Determine the (x, y) coordinate at the center of the cell enclosing the given text.  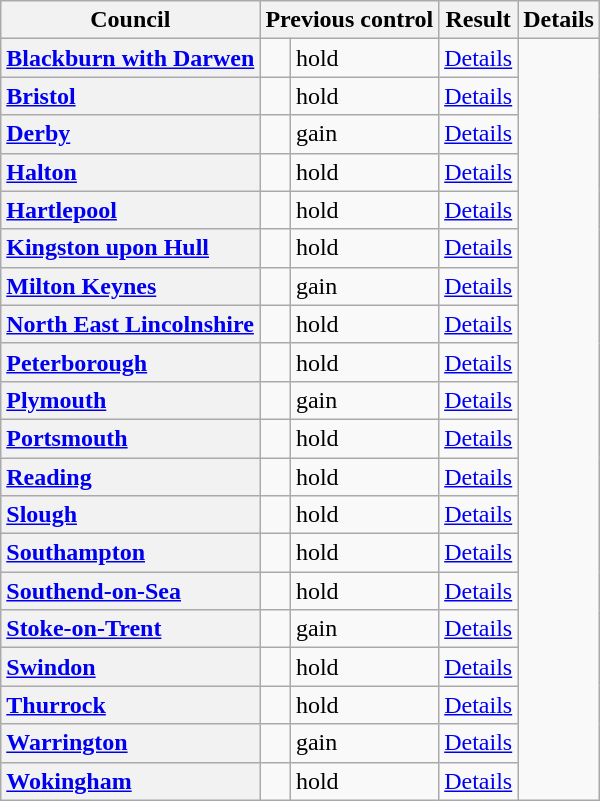
Thurrock (130, 705)
Halton (130, 172)
Portsmouth (130, 438)
Warrington (130, 743)
Result (478, 20)
Reading (130, 477)
Southampton (130, 553)
North East Lincolnshire (130, 324)
Stoke-on-Trent (130, 629)
Bristol (130, 96)
Kingston upon Hull (130, 248)
Previous control (350, 20)
Milton Keynes (130, 286)
Hartlepool (130, 210)
Swindon (130, 667)
Wokingham (130, 781)
Blackburn with Darwen (130, 58)
Derby (130, 134)
Slough (130, 515)
Plymouth (130, 400)
Council (130, 20)
Peterborough (130, 362)
Southend-on-Sea (130, 591)
